From the cell containing the given text, extract its center point as [X, Y] coordinate. 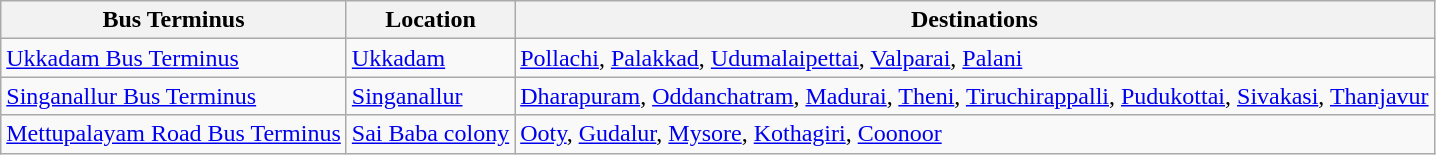
Bus Terminus [174, 20]
Ukkadam Bus Terminus [174, 58]
Singanallur Bus Terminus [174, 96]
Destinations [974, 20]
Dharapuram, Oddanchatram, Madurai, Theni, Tiruchirappalli, Pudukottai, Sivakasi, Thanjavur [974, 96]
Pollachi, Palakkad, Udumalaipettai, Valparai, Palani [974, 58]
Sai Baba colony [430, 134]
Mettupalayam Road Bus Terminus [174, 134]
Ukkadam [430, 58]
Location [430, 20]
Singanallur [430, 96]
Ooty, Gudalur, Mysore, Kothagiri, Coonoor [974, 134]
